From the cell containing the given text, extract its center point as [X, Y] coordinate. 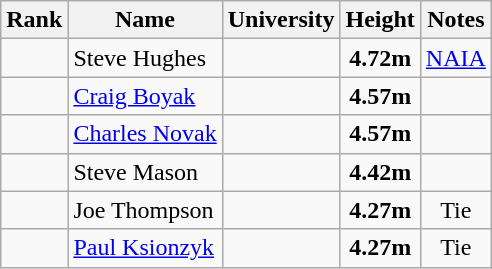
Joe Thompson [145, 210]
4.42m [380, 172]
Paul Ksionzyk [145, 248]
Height [380, 20]
Notes [456, 20]
4.72m [380, 58]
Name [145, 20]
Charles Novak [145, 134]
Steve Hughes [145, 58]
University [281, 20]
Rank [34, 20]
Craig Boyak [145, 96]
Steve Mason [145, 172]
NAIA [456, 58]
